Return (x, y) of the center of cell containing provided text 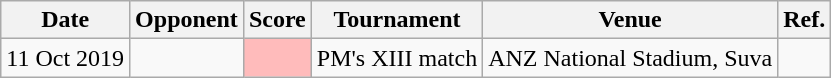
Score (277, 20)
11 Oct 2019 (66, 58)
Date (66, 20)
Tournament (396, 20)
ANZ National Stadium, Suva (630, 58)
Venue (630, 20)
Ref. (804, 20)
Opponent (187, 20)
PM's XIII match (396, 58)
